Scan for the cell matching the given text and deliver its [X, Y] coordinate at center. 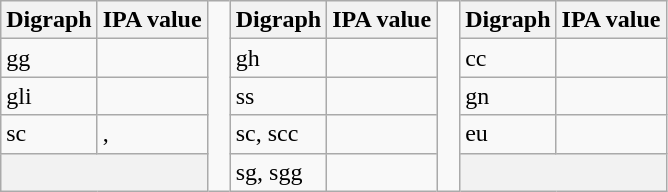
gh [278, 58]
sc, scc [278, 134]
sc [49, 134]
ss [278, 96]
, [152, 134]
sg, sgg [278, 172]
cc [508, 58]
gg [49, 58]
gn [508, 96]
gli [49, 96]
eu [508, 134]
